Return (x, y) of the center of cell containing provided text 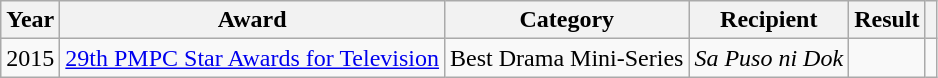
Recipient (769, 20)
29th PMPC Star Awards for Television (252, 58)
Best Drama Mini-Series (567, 58)
Result (887, 20)
Award (252, 20)
2015 (30, 58)
Sa Puso ni Dok (769, 58)
Category (567, 20)
Year (30, 20)
